Identify which cell holds the provided text, then report its (X, Y) central coordinate. 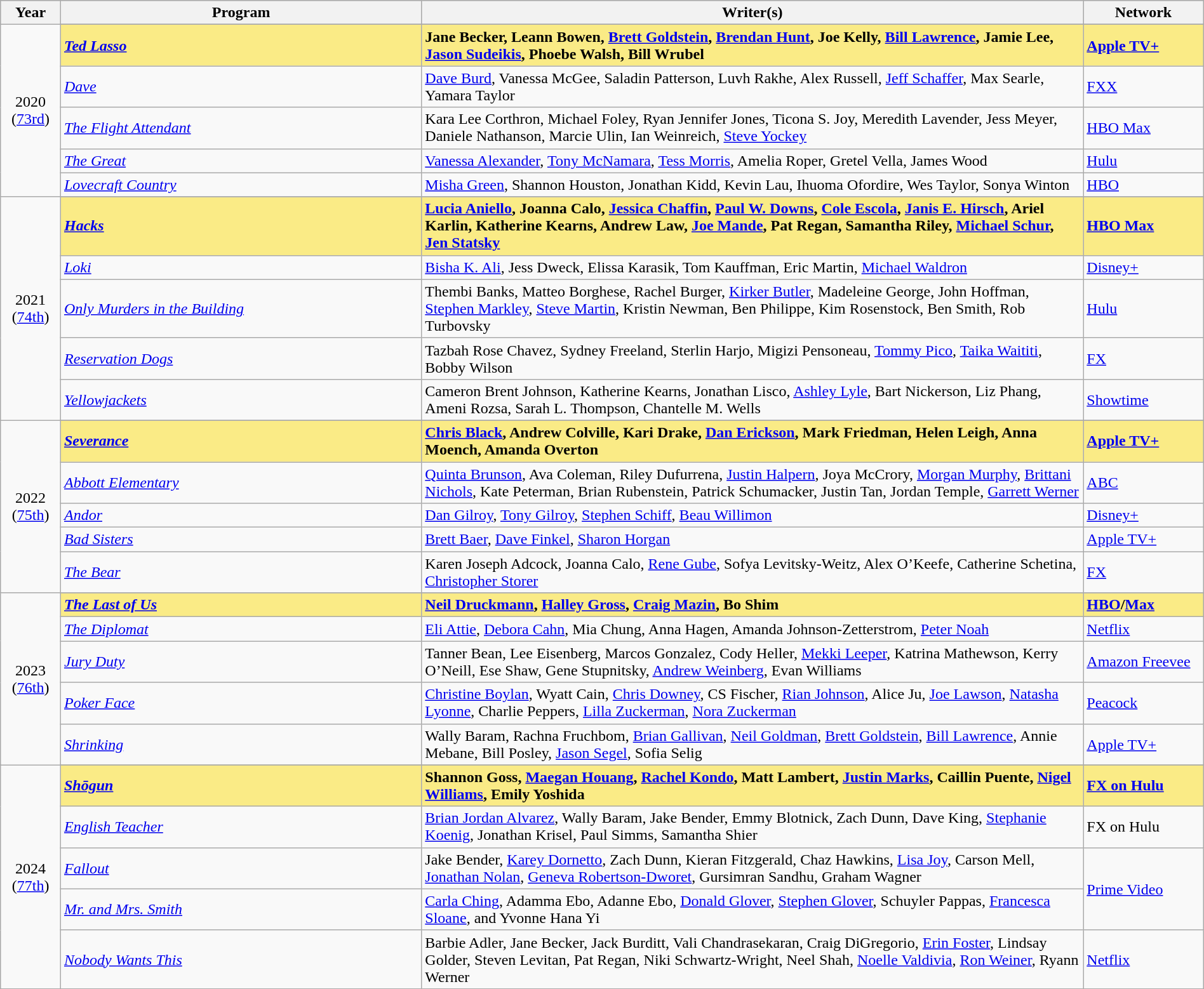
Showtime (1143, 400)
2021(74th) (30, 309)
Dave Burd, Vanessa McGee, Saladin Patterson, Luvh Rakhe, Alex Russell, Jeff Schaffer, Max Searle, Yamara Taylor (752, 86)
The Diplomat (241, 629)
Poker Face (241, 703)
Reservation Dogs (241, 358)
Misha Green, Shannon Houston, Jonathan Kidd, Kevin Lau, Ihuoma Ofordire, Wes Taylor, Sonya Winton (752, 185)
Mr. and Mrs. Smith (241, 909)
Neil Druckmann, Halley Gross, Craig Mazin, Bo Shim (752, 605)
The Last of Us (241, 605)
Andor (241, 515)
The Great (241, 161)
Loki (241, 267)
Fallout (241, 868)
Amazon Freevee (1143, 661)
Karen Joseph Adcock, Joanna Calo, Rene Gube, Sofya Levitsky-Weitz, Alex O’Keefe, Catherine Schetina, Christopher Storer (752, 573)
Chris Black, Andrew Colville, Kari Drake, Dan Erickson, Mark Friedman, Helen Leigh, Anna Moench, Amanda Overton (752, 441)
2023(76th) (30, 679)
ABC (1143, 482)
2024(77th) (30, 877)
HBO (1143, 185)
Tazbah Rose Chavez, Sydney Freeland, Sterlin Harjo, Migizi Pensoneau, Tommy Pico, Taika Waititi, Bobby Wilson (752, 358)
The Flight Attendant (241, 128)
2020(73rd) (30, 110)
HBO/Max (1143, 605)
Nobody Wants This (241, 959)
Shōgun (241, 786)
Lovecraft Country (241, 185)
Abbott Elementary (241, 482)
Jury Duty (241, 661)
Shrinking (241, 744)
Year (30, 13)
Bad Sisters (241, 540)
Peacock (1143, 703)
Ted Lasso (241, 46)
Bisha K. Ali, Jess Dweck, Elissa Karasik, Tom Kauffman, Eric Martin, Michael Waldron (752, 267)
Wally Baram, Rachna Fruchbom, Brian Gallivan, Neil Goldman, Brett Goldstein, Bill Lawrence, Annie Mebane, Bill Posley, Jason Segel, Sofia Selig (752, 744)
Carla Ching, Adamma Ebo, Adanne Ebo, Donald Glover, Stephen Glover, Schuyler Pappas, Francesca Sloane, and Yvonne Hana Yi (752, 909)
Prime Video (1143, 889)
Dan Gilroy, Tony Gilroy, Stephen Schiff, Beau Willimon (752, 515)
Dave (241, 86)
Only Murders in the Building (241, 309)
Yellowjackets (241, 400)
Brian Jordan Alvarez, Wally Baram, Jake Bender, Emmy Blotnick, Zach Dunn, Dave King, Stephanie Koenig, Jonathan Krisel, Paul Simms, Samantha Shier (752, 826)
Shannon Goss, Maegan Houang, Rachel Kondo, Matt Lambert, Justin Marks, Caillin Puente, Nigel Williams, Emily Yoshida (752, 786)
English Teacher (241, 826)
Network (1143, 13)
2022(75th) (30, 507)
The Bear (241, 573)
Hacks (241, 226)
FXX (1143, 86)
Program (241, 13)
Brett Baer, Dave Finkel, Sharon Horgan (752, 540)
Jane Becker, Leann Bowen, Brett Goldstein, Brendan Hunt, Joe Kelly, Bill Lawrence, Jamie Lee, Jason Sudeikis, Phoebe Walsh, Bill Wrubel (752, 46)
Severance (241, 441)
Eli Attie, Debora Cahn, Mia Chung, Anna Hagen, Amanda Johnson-Zetterstrom, Peter Noah (752, 629)
Vanessa Alexander, Tony McNamara, Tess Morris, Amelia Roper, Gretel Vella, James Wood (752, 161)
Writer(s) (752, 13)
Cameron Brent Johnson, Katherine Kearns, Jonathan Lisco, Ashley Lyle, Bart Nickerson, Liz Phang, Ameni Rozsa, Sarah L. Thompson, Chantelle M. Wells (752, 400)
